Capture the cell that displays the provided text and extract its (x, y) central coordinate. 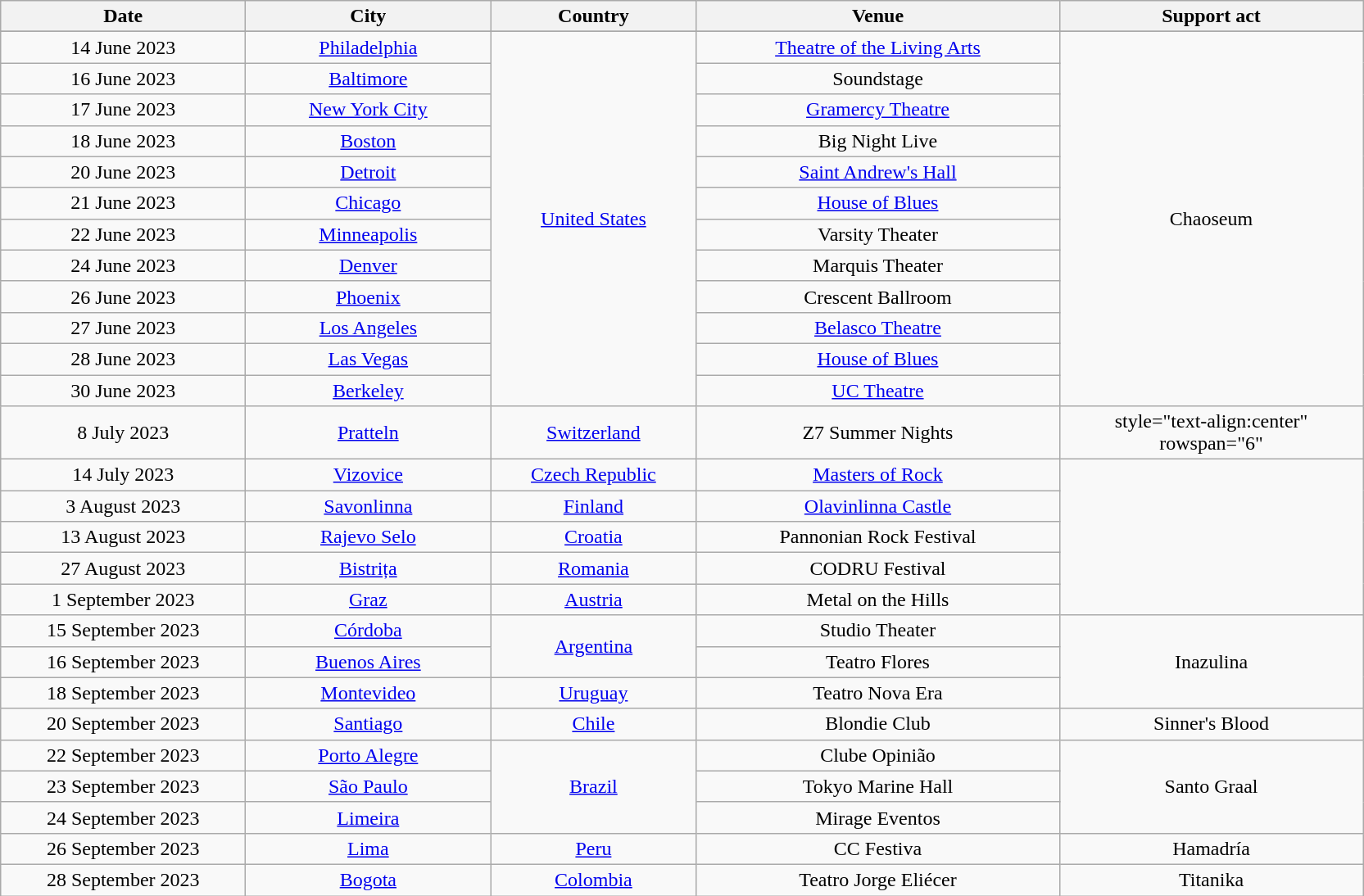
New York City (369, 110)
17 June 2023 (123, 110)
Sinner's Blood (1211, 724)
Córdoba (369, 631)
Baltimore (369, 79)
26 June 2023 (123, 296)
Masters of Rock (878, 475)
style="text-align:center" rowspan="6" (1211, 432)
Lima (369, 848)
São Paulo (369, 786)
Santo Graal (1211, 786)
United States (593, 219)
18 June 2023 (123, 141)
Support act (1211, 16)
Buenos Aires (369, 662)
Metal on the Hills (878, 600)
16 June 2023 (123, 79)
23 September 2023 (123, 786)
Porto Alegre (369, 755)
Olavinlinna Castle (878, 506)
Savonlinna (369, 506)
8 July 2023 (123, 432)
24 September 2023 (123, 817)
28 June 2023 (123, 359)
Austria (593, 600)
Czech Republic (593, 475)
27 August 2023 (123, 568)
Belasco Theatre (878, 328)
Date (123, 16)
Chicago (369, 203)
Vizovice (369, 475)
Argentina (593, 646)
CC Festiva (878, 848)
Chile (593, 724)
Tokyo Marine Hall (878, 786)
Pratteln (369, 432)
Venue (878, 16)
Crescent Ballroom (878, 296)
14 June 2023 (123, 48)
22 September 2023 (123, 755)
Switzerland (593, 432)
20 September 2023 (123, 724)
Romania (593, 568)
Rajevo Selo (369, 537)
Country (593, 16)
22 June 2023 (123, 234)
Uruguay (593, 693)
Clube Opinião (878, 755)
3 August 2023 (123, 506)
Teatro Jorge Eliécer (878, 880)
Brazil (593, 786)
18 September 2023 (123, 693)
13 August 2023 (123, 537)
Big Night Live (878, 141)
Studio Theater (878, 631)
Philadelphia (369, 48)
Montevideo (369, 693)
27 June 2023 (123, 328)
Peru (593, 848)
1 September 2023 (123, 600)
26 September 2023 (123, 848)
20 June 2023 (123, 172)
UC Theatre (878, 391)
Colombia (593, 880)
Santiago (369, 724)
Saint Andrew's Hall (878, 172)
Z7 Summer Nights (878, 432)
Denver (369, 265)
Croatia (593, 537)
City (369, 16)
30 June 2023 (123, 391)
16 September 2023 (123, 662)
24 June 2023 (123, 265)
Teatro Nova Era (878, 693)
28 September 2023 (123, 880)
Limeira (369, 817)
Graz (369, 600)
Teatro Flores (878, 662)
Detroit (369, 172)
Finland (593, 506)
14 July 2023 (123, 475)
Las Vegas (369, 359)
Minneapolis (369, 234)
Titanika (1211, 880)
Mirage Eventos (878, 817)
Inazulina (1211, 662)
Bogota (369, 880)
Marquis Theater (878, 265)
Blondie Club (878, 724)
Phoenix (369, 296)
Hamadría (1211, 848)
Los Angeles (369, 328)
Soundstage (878, 79)
Berkeley (369, 391)
CODRU Festival (878, 568)
Boston (369, 141)
Pannonian Rock Festival (878, 537)
Bistrița (369, 568)
Gramercy Theatre (878, 110)
21 June 2023 (123, 203)
Chaoseum (1211, 219)
Varsity Theater (878, 234)
Theatre of the Living Arts (878, 48)
15 September 2023 (123, 631)
